Capture the cell that displays the provided text and extract its (x, y) central coordinate. 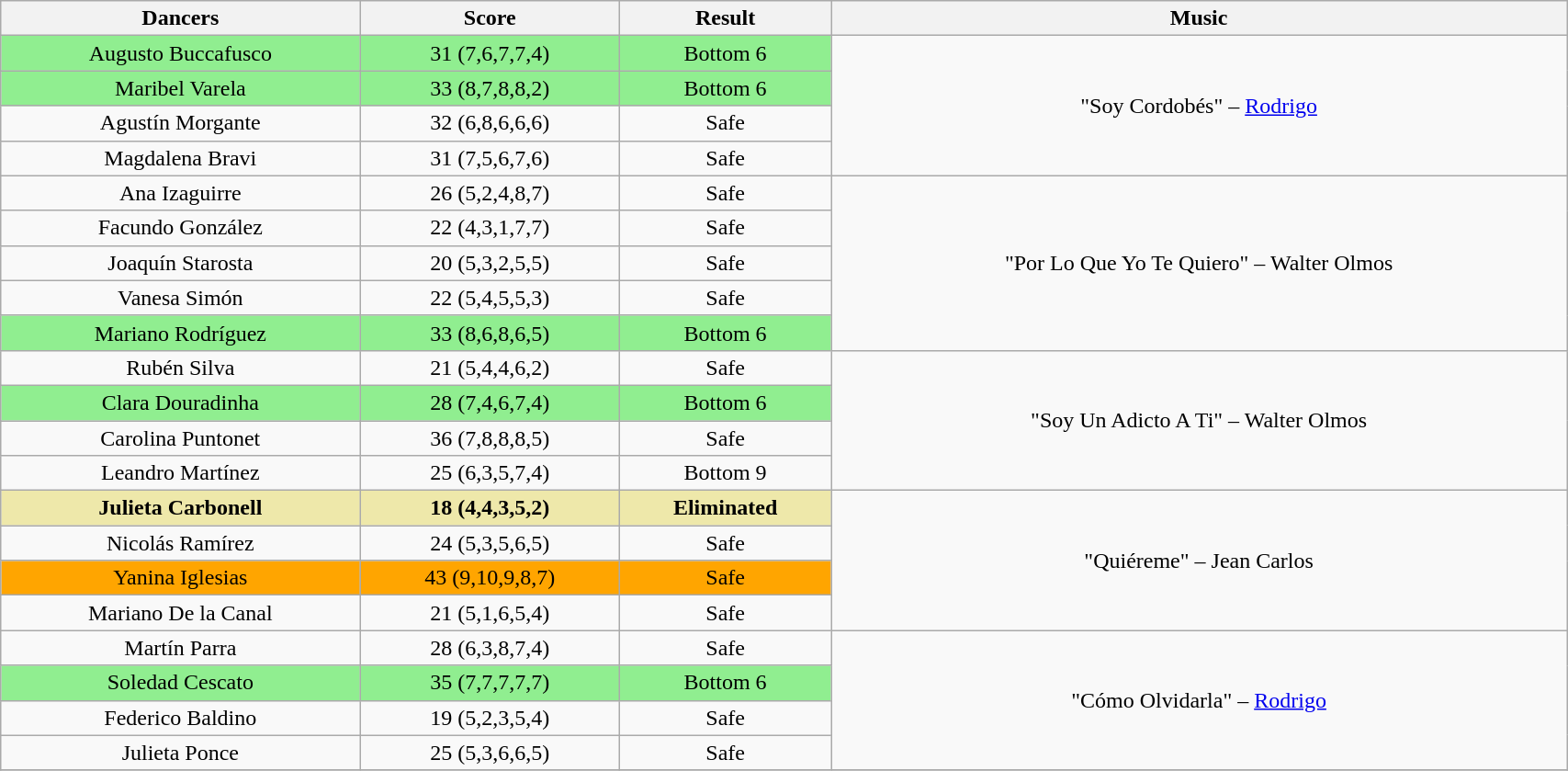
Facundo González (180, 228)
19 (5,2,3,5,4) (491, 718)
Yanina Iglesias (180, 578)
Joaquín Starosta (180, 263)
Ana Izaguirre (180, 193)
Clara Douradinha (180, 403)
33 (8,7,8,8,2) (491, 88)
Agustín Morgante (180, 123)
"Soy Un Adicto A Ti" – Walter Olmos (1200, 420)
26 (5,2,4,8,7) (491, 193)
Score (491, 18)
21 (5,1,6,5,4) (491, 613)
Martín Parra (180, 648)
Eliminated (726, 508)
"Cómo Olvidarla" – Rodrigo (1200, 700)
Soledad Cescato (180, 683)
Music (1200, 18)
Result (726, 18)
21 (5,4,4,6,2) (491, 368)
"Por Lo Que Yo Te Quiero" – Walter Olmos (1200, 263)
Julieta Ponce (180, 753)
Vanesa Simón (180, 298)
Nicolás Ramírez (180, 543)
31 (7,5,6,7,6) (491, 158)
Maribel Varela (180, 88)
Julieta Carbonell (180, 508)
Magdalena Bravi (180, 158)
33 (8,6,8,6,5) (491, 333)
22 (5,4,5,5,3) (491, 298)
Mariano De la Canal (180, 613)
Carolina Puntonet (180, 438)
43 (9,10,9,8,7) (491, 578)
25 (6,3,5,7,4) (491, 473)
Augusto Buccafusco (180, 53)
31 (7,6,7,7,4) (491, 53)
18 (4,4,3,5,2) (491, 508)
20 (5,3,2,5,5) (491, 263)
"Soy Cordobés" – Rodrigo (1200, 106)
Mariano Rodríguez (180, 333)
36 (7,8,8,8,5) (491, 438)
Leandro Martínez (180, 473)
25 (5,3,6,6,5) (491, 753)
35 (7,7,7,7,7) (491, 683)
24 (5,3,5,6,5) (491, 543)
Bottom 9 (726, 473)
Dancers (180, 18)
22 (4,3,1,7,7) (491, 228)
Federico Baldino (180, 718)
28 (6,3,8,7,4) (491, 648)
Rubén Silva (180, 368)
"Quiéreme" – Jean Carlos (1200, 561)
32 (6,8,6,6,6) (491, 123)
28 (7,4,6,7,4) (491, 403)
